Extract the [x, y] coordinate from the center of the cell holding the provided text.  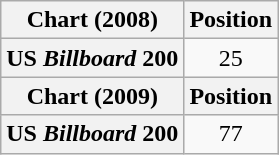
Chart (2009) [92, 96]
25 [231, 58]
77 [231, 134]
Chart (2008) [92, 20]
